Capture the cell that displays the provided text and extract its [x, y] central coordinate. 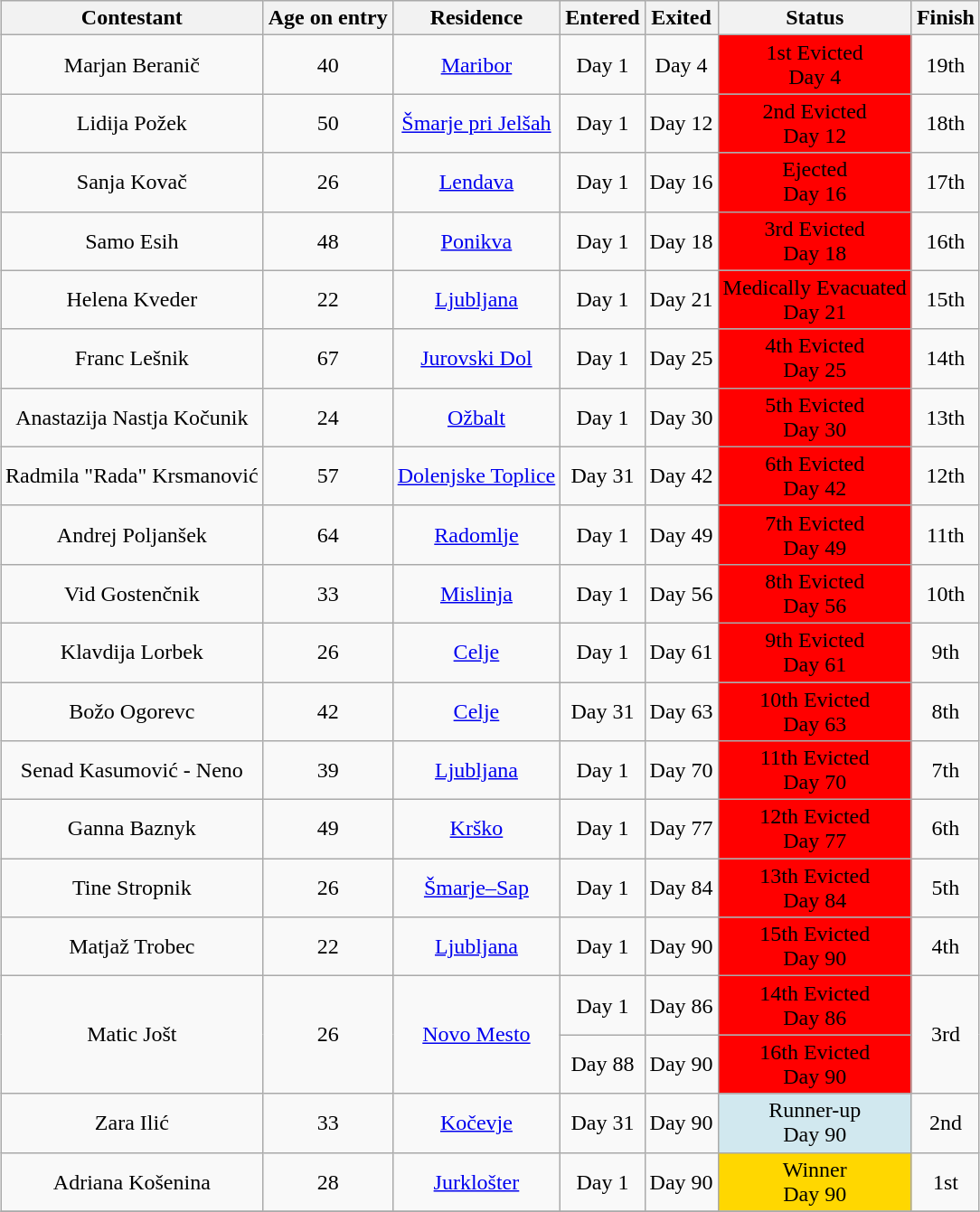
Adriana Košenina [132, 1182]
16th EvictedDay 90 [815, 1065]
4th EvictedDay 25 [815, 358]
Ganna Baznyk [132, 830]
28 [327, 1182]
Day 86 [682, 1005]
Klavdija Lorbek [132, 653]
Day 88 [602, 1065]
24 [327, 418]
4th [946, 947]
Lidija Požek [132, 123]
Matjaž Trobec [132, 947]
WinnerDay 90 [815, 1182]
Šmarje pri Jelšah [476, 123]
Day 30 [682, 418]
Franc Lešnik [132, 358]
Radmila "Rada" Krsmanović [132, 475]
Kočevje [476, 1123]
3rd EvictedDay 18 [815, 240]
57 [327, 475]
42 [327, 710]
1st [946, 1182]
48 [327, 240]
39 [327, 770]
50 [327, 123]
Šmarje–Sap [476, 888]
15th EvictedDay 90 [815, 947]
13th EvictedDay 84 [815, 888]
Status [815, 18]
Entered [602, 18]
6th EvictedDay 42 [815, 475]
2nd EvictedDay 12 [815, 123]
Day 70 [682, 770]
Runner-upDay 90 [815, 1123]
Zara Ilić [132, 1123]
Božo Ogorevc [132, 710]
8th EvictedDay 56 [815, 593]
Residence [476, 18]
Andrej Poljanšek [132, 535]
7th [946, 770]
49 [327, 830]
14th EvictedDay 86 [815, 1005]
10th [946, 593]
12th [946, 475]
Radomlje [476, 535]
Day 56 [682, 593]
Day 49 [682, 535]
Mislinja [476, 593]
14th [946, 358]
16th [946, 240]
Senad Kasumović - Neno [132, 770]
Samo Esih [132, 240]
Jurovski Dol [476, 358]
9th [946, 653]
Age on entry [327, 18]
11th [946, 535]
3rd [946, 1035]
Krško [476, 830]
Day 84 [682, 888]
Day 16 [682, 183]
18th [946, 123]
Finish [946, 18]
5th EvictedDay 30 [815, 418]
Maribor [476, 65]
19th [946, 65]
8th [946, 710]
13th [946, 418]
Day 21 [682, 300]
Tine Stropnik [132, 888]
Day 12 [682, 123]
10th EvictedDay 63 [815, 710]
Matic Jošt [132, 1035]
Novo Mesto [476, 1035]
Ožbalt [476, 418]
Helena Kveder [132, 300]
6th [946, 830]
Anastazija Nastja Kočunik [132, 418]
Medically EvacuatedDay 21 [815, 300]
Day 63 [682, 710]
Contestant [132, 18]
Marjan Beranič [132, 65]
12th EvictedDay 77 [815, 830]
Dolenjske Toplice [476, 475]
9th EvictedDay 61 [815, 653]
EjectedDay 16 [815, 183]
5th [946, 888]
Day 77 [682, 830]
Jurklošter [476, 1182]
Sanja Kovač [132, 183]
Lendava [476, 183]
1st EvictedDay 4 [815, 65]
Day 61 [682, 653]
Exited [682, 18]
40 [327, 65]
Ponikva [476, 240]
2nd [946, 1123]
Day 42 [682, 475]
7th EvictedDay 49 [815, 535]
64 [327, 535]
11th EvictedDay 70 [815, 770]
67 [327, 358]
Day 4 [682, 65]
17th [946, 183]
Day 25 [682, 358]
15th [946, 300]
Vid Gostenčnik [132, 593]
Day 18 [682, 240]
